For the text-containing cell, return its midpoint in (x, y) coordinate format. 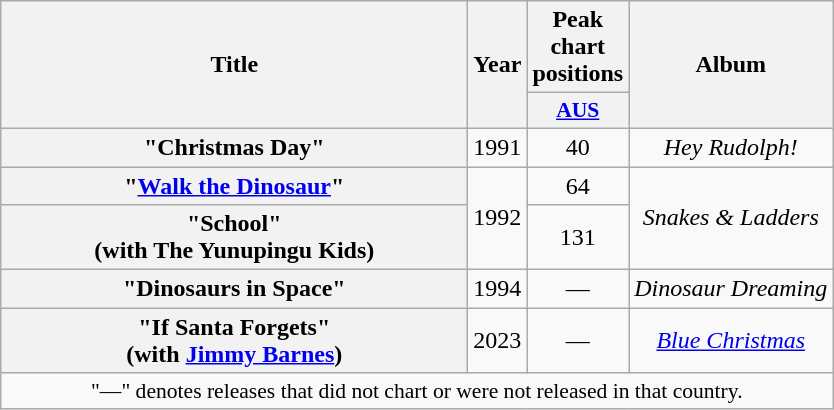
Album (731, 65)
Snakes & Ladders (731, 218)
1992 (498, 218)
"—" denotes releases that did not chart or were not released in that country. (417, 391)
Blue Christmas (731, 340)
AUS (578, 111)
Year (498, 65)
2023 (498, 340)
"Walk the Dinosaur" (234, 185)
40 (578, 147)
"Christmas Day" (234, 147)
Title (234, 65)
"Dinosaurs in Space" (234, 289)
Peak chart positions (578, 47)
Hey Rudolph! (731, 147)
"If Santa Forgets"(with Jimmy Barnes) (234, 340)
64 (578, 185)
131 (578, 238)
1994 (498, 289)
Dinosaur Dreaming (731, 289)
1991 (498, 147)
"School"(with The Yunupingu Kids) (234, 238)
